Provide the [X, Y] coordinate of the cell's center where the given text is located.  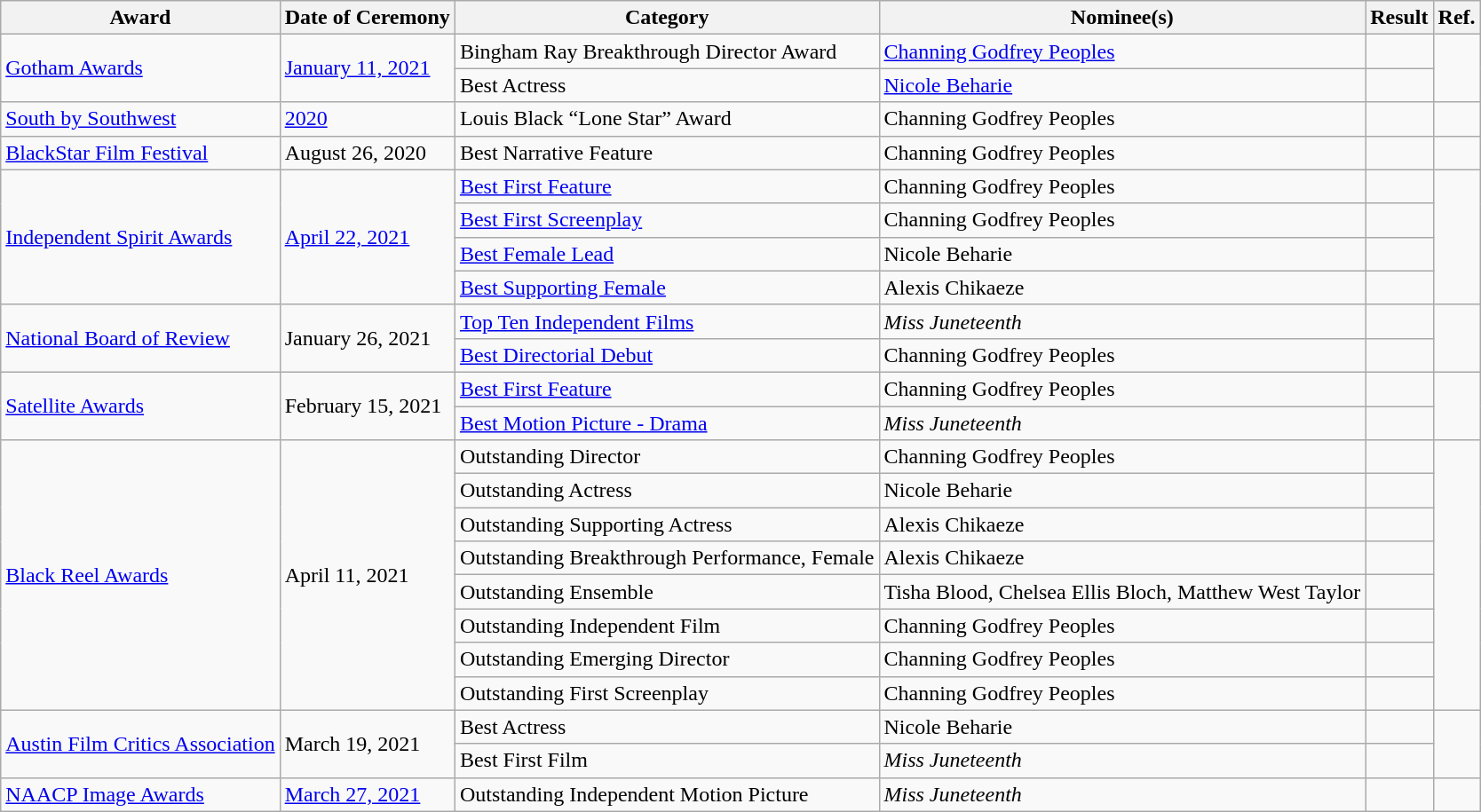
Outstanding Supporting Actress [667, 524]
Best Directorial Debut [667, 355]
Best Female Lead [667, 254]
2020 [368, 119]
January 11, 2021 [368, 68]
Best First Film [667, 761]
Outstanding Actress [667, 491]
NAACP Image Awards [140, 794]
January 26, 2021 [368, 338]
Category [667, 18]
Award [140, 18]
Austin Film Critics Association [140, 744]
February 15, 2021 [368, 406]
Ref. [1456, 18]
March 27, 2021 [368, 794]
Best Motion Picture - Drama [667, 423]
South by Southwest [140, 119]
Best First Screenplay [667, 220]
Outstanding First Screenplay [667, 693]
Top Ten Independent Films [667, 321]
April 11, 2021 [368, 575]
Tisha Blood, Chelsea Ellis Bloch, Matthew West Taylor [1122, 592]
April 22, 2021 [368, 237]
BlackStar Film Festival [140, 153]
Outstanding Ensemble [667, 592]
Satellite Awards [140, 406]
Black Reel Awards [140, 575]
Outstanding Breakthrough Performance, Female [667, 558]
Independent Spirit Awards [140, 237]
Result [1399, 18]
Gotham Awards [140, 68]
Outstanding Independent Motion Picture [667, 794]
Best Narrative Feature [667, 153]
March 19, 2021 [368, 744]
Bingham Ray Breakthrough Director Award [667, 51]
Outstanding Director [667, 457]
Nominee(s) [1122, 18]
August 26, 2020 [368, 153]
Date of Ceremony [368, 18]
National Board of Review [140, 338]
Outstanding Emerging Director [667, 659]
Best Supporting Female [667, 288]
Outstanding Independent Film [667, 626]
Louis Black “Lone Star” Award [667, 119]
